Pinpoint the cell where the given text exists, returning its [X, Y] midpoint coordinate. 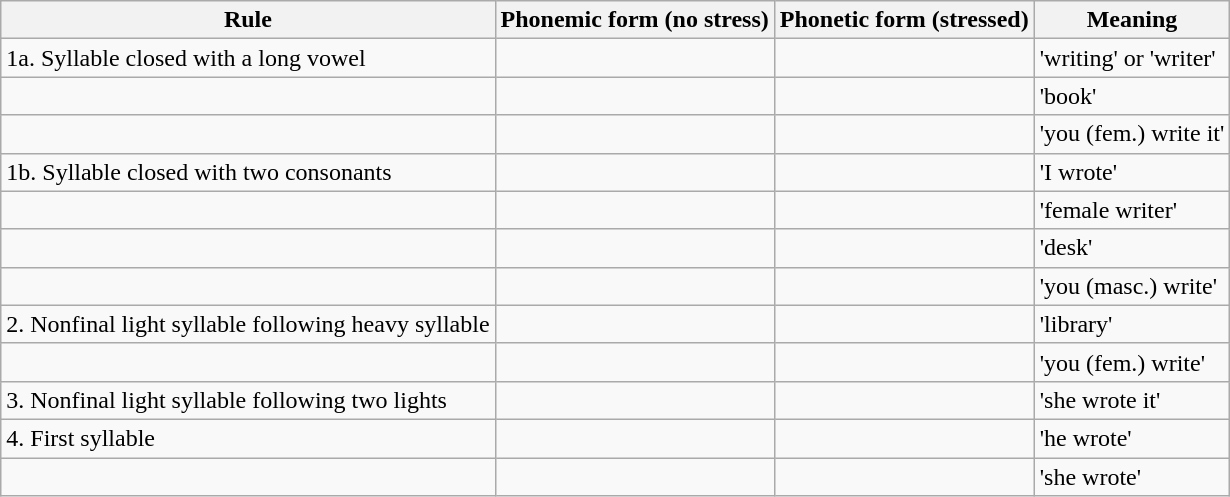
2. Nonfinal light syllable following heavy syllable [248, 324]
'she wrote it' [1132, 400]
'she wrote' [1132, 477]
Phonemic form (no stress) [634, 20]
Phonetic form (stressed) [904, 20]
1b. Syllable closed with two consonants [248, 172]
'he wrote' [1132, 438]
'you (fem.) write it' [1132, 134]
'I wrote' [1132, 172]
Rule [248, 20]
1a. Syllable closed with a long vowel [248, 58]
4. First syllable [248, 438]
'book' [1132, 96]
3. Nonfinal light syllable following two lights [248, 400]
'writing' or 'writer' [1132, 58]
'library' [1132, 324]
'female writer' [1132, 210]
Meaning [1132, 20]
'you (masc.) write' [1132, 286]
'you (fem.) write' [1132, 362]
'desk' [1132, 248]
